Return [x, y] of the center of cell containing provided text 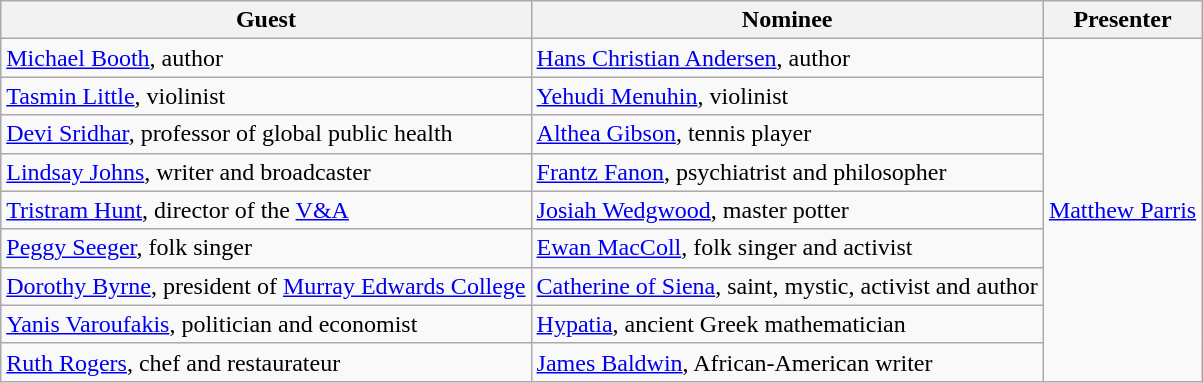
Ewan MacColl, folk singer and activist [787, 248]
Lindsay Johns, writer and broadcaster [266, 172]
Guest [266, 20]
Presenter [1122, 20]
Hans Christian Andersen, author [787, 58]
Yehudi Menuhin, violinist [787, 96]
Catherine of Siena, saint, mystic, activist and author [787, 286]
Josiah Wedgwood, master potter [787, 210]
Dorothy Byrne, president of Murray Edwards College [266, 286]
Yanis Varoufakis, politician and economist [266, 324]
Peggy Seeger, folk singer [266, 248]
James Baldwin, African-American writer [787, 362]
Matthew Parris [1122, 210]
Tristram Hunt, director of the V&A [266, 210]
Hypatia, ancient Greek mathematician [787, 324]
Tasmin Little, violinist [266, 96]
Frantz Fanon, psychiatrist and philosopher [787, 172]
Devi Sridhar, professor of global public health [266, 134]
Michael Booth, author [266, 58]
Nominee [787, 20]
Ruth Rogers, chef and restaurateur [266, 362]
Althea Gibson, tennis player [787, 134]
